For the text-containing cell, return its midpoint in (x, y) coordinate format. 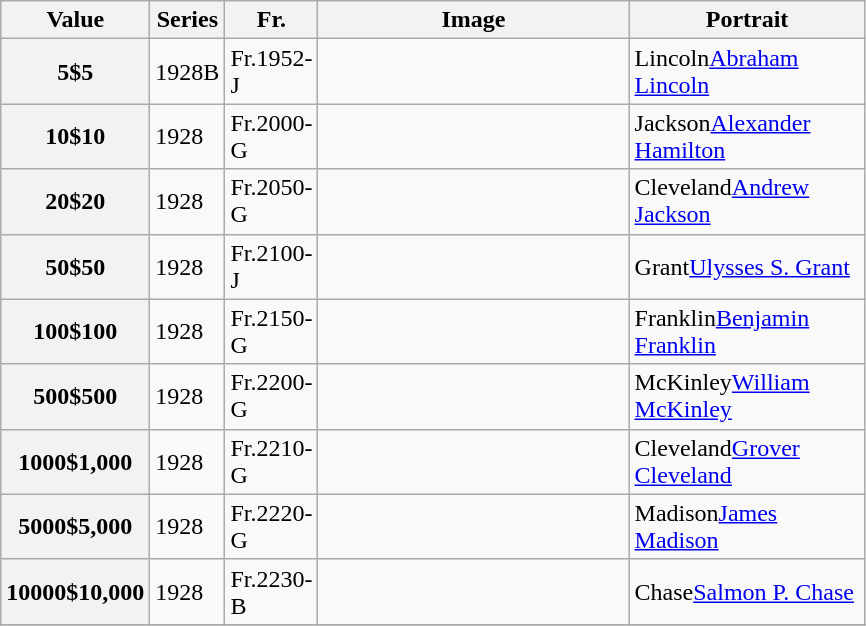
20$20 (76, 202)
MadisonJames Madison (747, 526)
1928B (188, 72)
Fr. (272, 20)
Fr.2000-G (272, 136)
ClevelandAndrew Jackson (747, 202)
50$50 (76, 266)
Fr.2150-G (272, 332)
Fr.2220-G (272, 526)
Fr.2050-G (272, 202)
Fr.2200-G (272, 396)
Fr.2230-B (272, 592)
FranklinBenjamin Franklin (747, 332)
Portrait (747, 20)
100$100 (76, 332)
McKinleyWilliam McKinley (747, 396)
Series (188, 20)
Value (76, 20)
Image (474, 20)
1000$1,000 (76, 462)
Fr.2210-G (272, 462)
10000$10,000 (76, 592)
10$10 (76, 136)
Fr.2100-J (272, 266)
Fr.1952-J (272, 72)
JacksonAlexander Hamilton (747, 136)
5000$5,000 (76, 526)
500$500 (76, 396)
LincolnAbraham Lincoln (747, 72)
ClevelandGrover Cleveland (747, 462)
GrantUlysses S. Grant (747, 266)
ChaseSalmon P. Chase (747, 592)
5$5 (76, 72)
